Pinpoint the cell where the given text exists, returning its [x, y] midpoint coordinate. 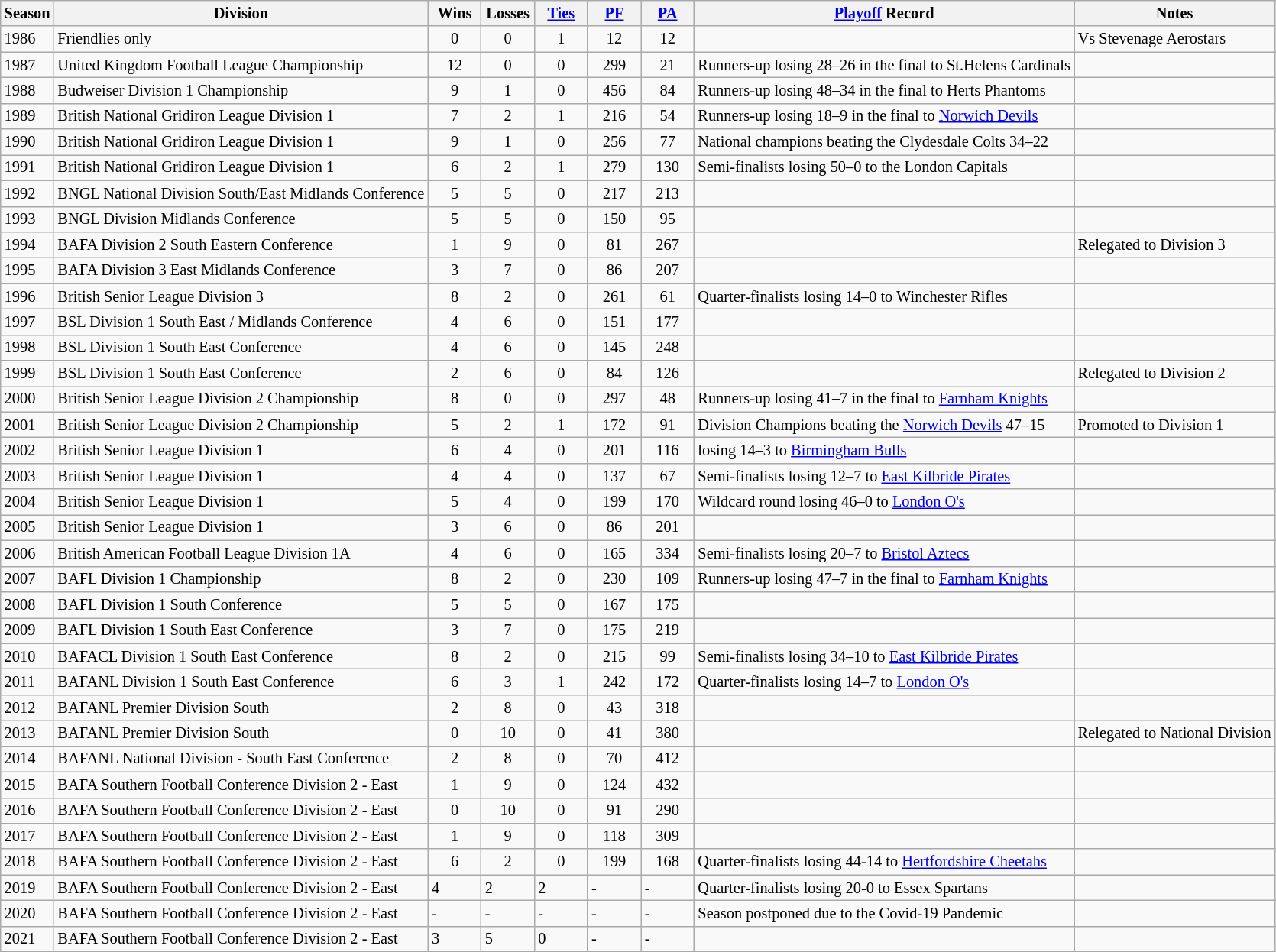
Wins [455, 13]
309 [668, 836]
Semi-finalists losing 50–0 to the London Capitals [883, 167]
1993 [28, 219]
Semi-finalists losing 34–10 to East Kilbride Pirates [883, 656]
279 [614, 167]
United Kingdom Football League Championship [241, 65]
219 [668, 630]
1995 [28, 270]
2001 [28, 425]
Season postponed due to the Covid-19 Pandemic [883, 913]
1986 [28, 39]
124 [614, 785]
109 [668, 579]
77 [668, 142]
2018 [28, 862]
1997 [28, 322]
167 [614, 604]
Ties [562, 13]
299 [614, 65]
207 [668, 270]
2003 [28, 476]
256 [614, 142]
150 [614, 219]
Semi-finalists losing 20–7 to Bristol Aztecs [883, 553]
43 [614, 708]
2016 [28, 811]
48 [668, 399]
British Senior League Division 3 [241, 296]
1991 [28, 167]
2002 [28, 450]
318 [668, 708]
Runners-up losing 18–9 in the final to Norwich Devils [883, 116]
Promoted to Division 1 [1175, 425]
losing 14–3 to Birmingham Bulls [883, 450]
BAFL Division 1 Championship [241, 579]
2020 [28, 913]
2021 [28, 939]
1992 [28, 193]
BAFA Division 2 South Eastern Conference [241, 244]
Playoff Record [883, 13]
Division [241, 13]
Semi-finalists losing 12–7 to East Kilbride Pirates [883, 476]
2013 [28, 733]
2012 [28, 708]
215 [614, 656]
2008 [28, 604]
216 [614, 116]
130 [668, 167]
Wildcard round losing 46–0 to London O's [883, 502]
2015 [28, 785]
95 [668, 219]
2014 [28, 759]
248 [668, 348]
BAFA Division 3 East Midlands Conference [241, 270]
290 [668, 811]
213 [668, 193]
Quarter-finalists losing 44-14 to Hertfordshire Cheetahs [883, 862]
137 [614, 476]
81 [614, 244]
217 [614, 193]
2009 [28, 630]
Losses [508, 13]
1996 [28, 296]
Quarter-finalists losing 14–0 to Winchester Rifles [883, 296]
BAFACL Division 1 South East Conference [241, 656]
Runners-up losing 28–26 in the final to St.Helens Cardinals [883, 65]
54 [668, 116]
British American Football League Division 1A [241, 553]
BAFL Division 1 South Conference [241, 604]
2017 [28, 836]
1987 [28, 65]
Budweiser Division 1 Championship [241, 90]
1999 [28, 374]
Notes [1175, 13]
Runners-up losing 47–7 in the final to Farnham Knights [883, 579]
National champions beating the Clydesdale Colts 34–22 [883, 142]
Quarter-finalists losing 14–7 to London O's [883, 682]
1994 [28, 244]
2019 [28, 888]
BAFANL National Division - South East Conference [241, 759]
242 [614, 682]
BSL Division 1 South East / Midlands Conference [241, 322]
Friendlies only [241, 39]
168 [668, 862]
432 [668, 785]
Season [28, 13]
21 [668, 65]
2006 [28, 553]
BNGL National Division South/East Midlands Conference [241, 193]
BAFANL Division 1 South East Conference [241, 682]
412 [668, 759]
1990 [28, 142]
1998 [28, 348]
BAFL Division 1 South East Conference [241, 630]
126 [668, 374]
267 [668, 244]
Quarter-finalists losing 20-0 to Essex Spartans [883, 888]
41 [614, 733]
145 [614, 348]
2007 [28, 579]
Runners-up losing 41–7 in the final to Farnham Knights [883, 399]
70 [614, 759]
BNGL Division Midlands Conference [241, 219]
334 [668, 553]
PF [614, 13]
1989 [28, 116]
Relegated to Division 2 [1175, 374]
PA [668, 13]
Vs Stevenage Aerostars [1175, 39]
116 [668, 450]
165 [614, 553]
Runners-up losing 48–34 in the final to Herts Phantoms [883, 90]
99 [668, 656]
2004 [28, 502]
2011 [28, 682]
2000 [28, 399]
Division Champions beating the Norwich Devils 47–15 [883, 425]
2005 [28, 527]
2010 [28, 656]
380 [668, 733]
118 [614, 836]
170 [668, 502]
67 [668, 476]
456 [614, 90]
Relegated to National Division [1175, 733]
230 [614, 579]
297 [614, 399]
1988 [28, 90]
177 [668, 322]
61 [668, 296]
261 [614, 296]
Relegated to Division 3 [1175, 244]
151 [614, 322]
